Extract the (x, y) coordinate from the center of the cell holding the provided text.  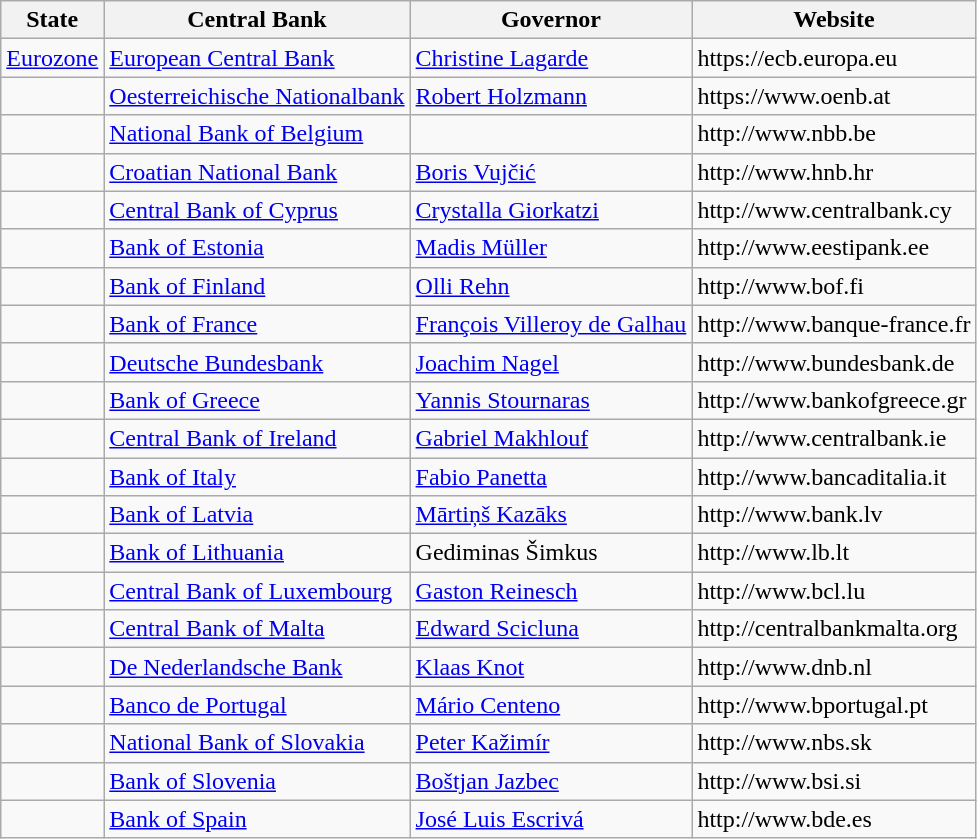
De Nederlandsche Bank (257, 667)
National Bank of Belgium (257, 134)
Eurozone (52, 58)
http://www.centralbank.cy (834, 210)
Joachim Nagel (551, 362)
Deutsche Bundesbank (257, 362)
http://www.bportugal.pt (834, 705)
Klaas Knot (551, 667)
Mārtiņš Kazāks (551, 515)
Bank of Slovenia (257, 781)
José Luis Escrivá (551, 819)
http://www.bank.lv (834, 515)
State (52, 20)
http://centralbankmalta.org (834, 629)
Boštjan Jazbec (551, 781)
http://www.bancaditalia.it (834, 477)
François Villeroy de Galhau (551, 324)
https://ecb.europa.eu (834, 58)
https://www.oenb.at (834, 96)
Gaston Reinesch (551, 591)
Gediminas Šimkus (551, 553)
Banco de Portugal (257, 705)
Bank of Greece (257, 400)
Governor (551, 20)
Mário Centeno (551, 705)
Robert Holzmann (551, 96)
National Bank of Slovakia (257, 743)
Bank of Lithuania (257, 553)
Website (834, 20)
Central Bank of Malta (257, 629)
European Central Bank (257, 58)
Croatian National Bank (257, 172)
Bank of Latvia (257, 515)
Crystalla Giorkatzi (551, 210)
http://www.eestipank.ee (834, 248)
Bank of Finland (257, 286)
Bank of Estonia (257, 248)
http://www.bof.fi (834, 286)
Oesterreichische Nationalbank (257, 96)
Central Bank of Cyprus (257, 210)
Yannis Stournaras (551, 400)
http://www.nbs.sk (834, 743)
Madis Müller (551, 248)
Bank of Spain (257, 819)
Central Bank (257, 20)
http://www.hnb.hr (834, 172)
http://www.nbb.be (834, 134)
Christine Lagarde (551, 58)
Olli Rehn (551, 286)
http://www.bankofgreece.gr (834, 400)
Central Bank of Luxembourg (257, 591)
http://www.banque-france.fr (834, 324)
http://www.bcl.lu (834, 591)
Peter Kažimír (551, 743)
Bank of France (257, 324)
http://www.dnb.nl (834, 667)
http://www.bundesbank.de (834, 362)
Central Bank of Ireland (257, 438)
http://www.bsi.si (834, 781)
http://www.bde.es (834, 819)
Fabio Panetta (551, 477)
Edward Scicluna (551, 629)
http://www.lb.lt (834, 553)
Gabriel Makhlouf (551, 438)
Boris Vujčić (551, 172)
http://www.centralbank.ie (834, 438)
Bank of Italy (257, 477)
